Return (x, y) of the center of cell containing provided text 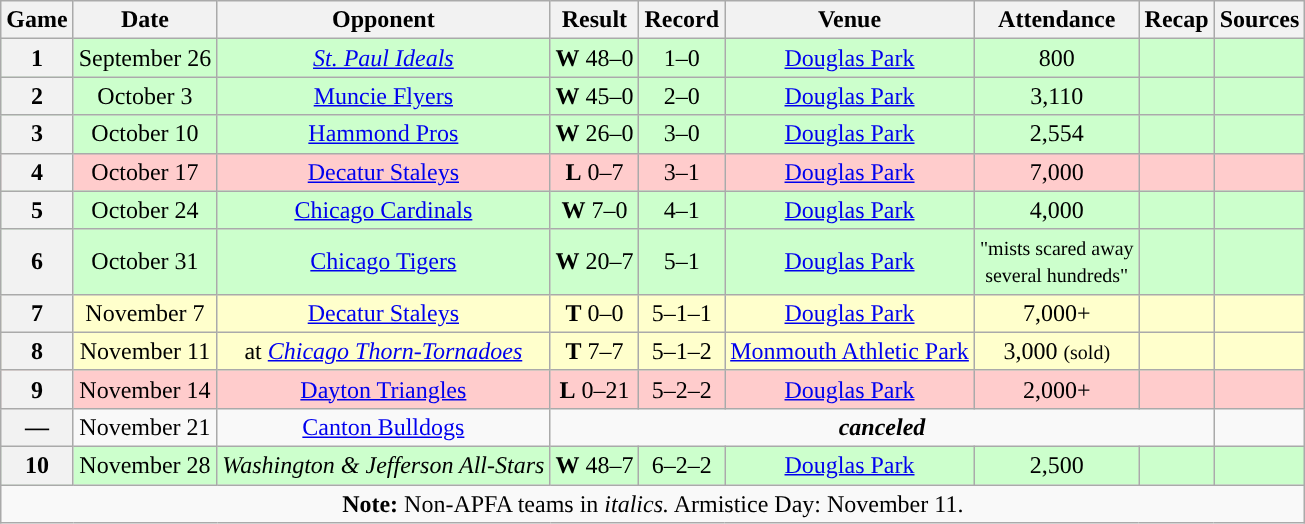
Dayton Triangles (384, 389)
Venue (850, 20)
1–0 (682, 58)
W 26–0 (594, 134)
Hammond Pros (384, 134)
Chicago Tigers (384, 262)
W 20–7 (594, 262)
2,554 (1056, 134)
W 7–0 (594, 210)
3–0 (682, 134)
Date (145, 20)
Game (37, 20)
5–1 (682, 262)
L 0–7 (594, 172)
Muncie Flyers (384, 96)
7,000 (1056, 172)
Opponent (384, 20)
Monmouth Athletic Park (850, 351)
canceled (882, 427)
5 (37, 210)
November 7 (145, 313)
5–1–2 (682, 351)
November 21 (145, 427)
1 (37, 58)
Sources (1260, 20)
6 (37, 262)
T 7–7 (594, 351)
Note: Non-APFA teams in italics. Armistice Day: November 11. (653, 503)
W 48–7 (594, 465)
3–1 (682, 172)
September 26 (145, 58)
5–2–2 (682, 389)
Recap (1176, 20)
St. Paul Ideals (384, 58)
W 48–0 (594, 58)
October 10 (145, 134)
8 (37, 351)
3,000 (sold) (1056, 351)
Record (682, 20)
4 (37, 172)
7,000+ (1056, 313)
10 (37, 465)
2 (37, 96)
5–1–1 (682, 313)
T 0–0 (594, 313)
W 45–0 (594, 96)
3 (37, 134)
November 28 (145, 465)
2,500 (1056, 465)
800 (1056, 58)
L 0–21 (594, 389)
9 (37, 389)
November 14 (145, 389)
Attendance (1056, 20)
October 3 (145, 96)
7 (37, 313)
4,000 (1056, 210)
6–2–2 (682, 465)
Chicago Cardinals (384, 210)
— (37, 427)
Canton Bulldogs (384, 427)
2–0 (682, 96)
at Chicago Thorn-Tornadoes (384, 351)
October 31 (145, 262)
2,000+ (1056, 389)
Result (594, 20)
3,110 (1056, 96)
"mists scared awayseveral hundreds" (1056, 262)
October 17 (145, 172)
November 11 (145, 351)
4–1 (682, 210)
Washington & Jefferson All-Stars (384, 465)
October 24 (145, 210)
